Find where the given text appears and provide that cell's center as [x, y] coordinate. 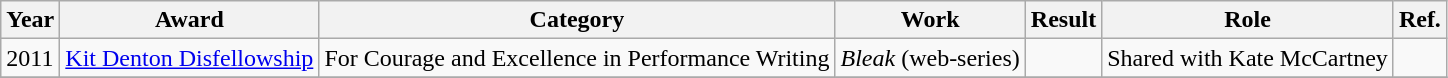
For Courage and Excellence in Performance Writing [577, 58]
Result [1063, 20]
Bleak (web-series) [930, 58]
Award [190, 20]
Year [30, 20]
Kit Denton Disfellowship [190, 58]
Role [1248, 20]
Work [930, 20]
2011 [30, 58]
Ref. [1420, 20]
Shared with Kate McCartney [1248, 58]
Category [577, 20]
